Find where the given text appears and provide that cell's center as [X, Y] coordinate. 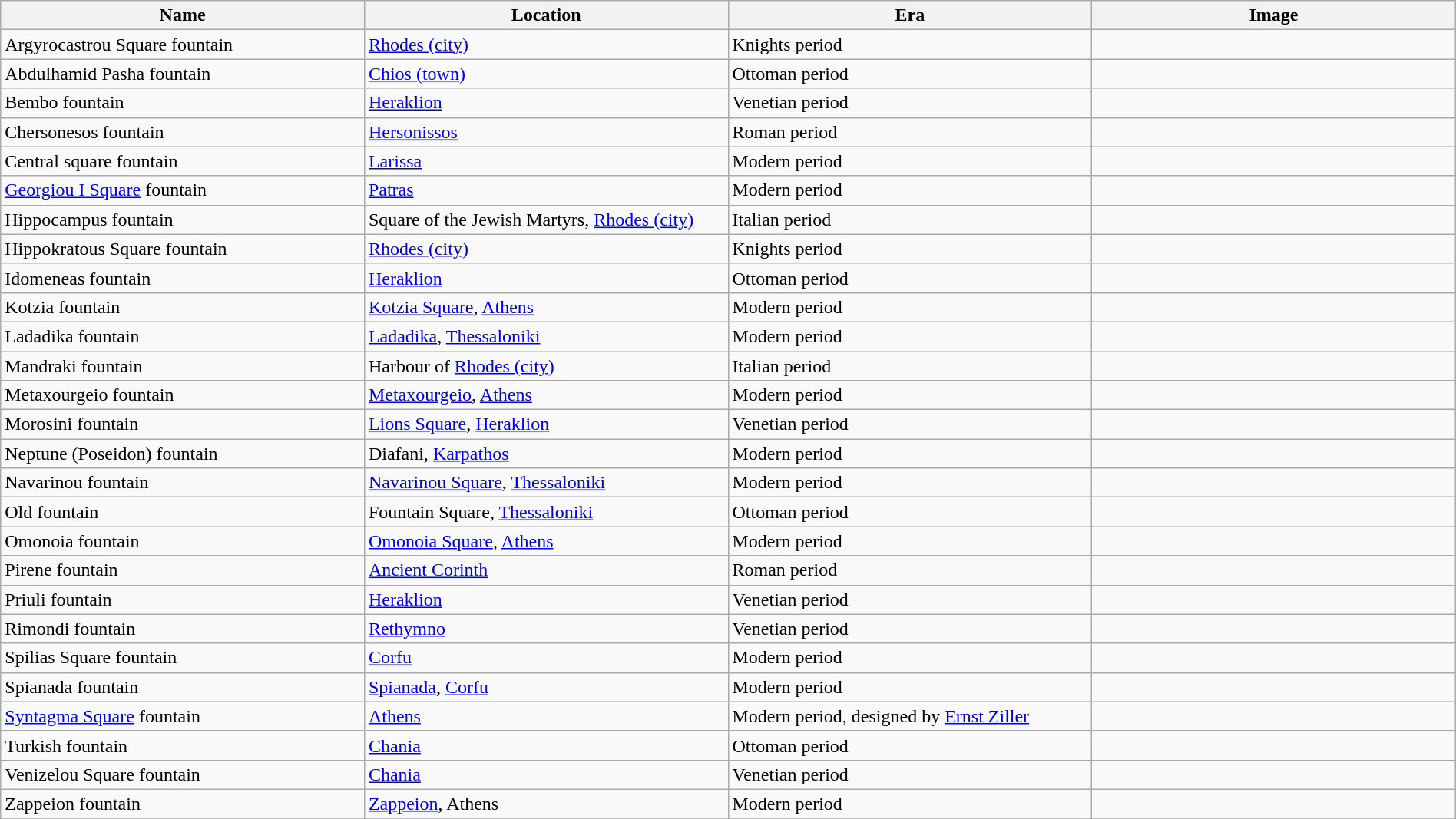
Ladadika fountain [183, 336]
Zappeion, Athens [546, 804]
Turkish fountain [183, 745]
Chios (town) [546, 74]
Spianada fountain [183, 687]
Georgiou I Square fountain [183, 190]
Rethymno [546, 629]
Name [183, 15]
Priuli fountain [183, 599]
Modern period, designed by Ernst Ziller [910, 716]
Syntagma Square fountain [183, 716]
Argyrocastrou Square fountain [183, 45]
Metaxourgeio, Athens [546, 395]
Neptune (Poseidon) fountain [183, 454]
Mandraki fountain [183, 366]
Corfu [546, 658]
Fountain Square, Thessaloniki [546, 512]
Venizelou Square fountain [183, 774]
Omonoia Square, Athens [546, 541]
Bembo fountain [183, 103]
Larissa [546, 161]
Zappeion fountain [183, 804]
Navarinou fountain [183, 483]
Square of the Jewish Martyrs, Rhodes (city) [546, 220]
Harbour of Rhodes (city) [546, 366]
Morosini fountain [183, 424]
Kotzia fountain [183, 307]
Patras [546, 190]
Hippocampus fountain [183, 220]
Central square fountain [183, 161]
Metaxourgeio fountain [183, 395]
Spianada, Corfu [546, 687]
Omonoia fountain [183, 541]
Diafani, Karpathos [546, 454]
Image [1274, 15]
Ancient Corinth [546, 570]
Spilias Square fountain [183, 658]
Location [546, 15]
Kotzia Square, Athens [546, 307]
Idomeneas fountain [183, 278]
Athens [546, 716]
Era [910, 15]
Rimondi fountain [183, 629]
Hippokratous Square fountain [183, 249]
Old fountain [183, 512]
Navarinou Square, Thessaloniki [546, 483]
Pirene fountain [183, 570]
Chersonesos fountain [183, 132]
Abdulhamid Pasha fountain [183, 74]
Lions Square, Heraklion [546, 424]
Hersonissos [546, 132]
Ladadika, Thessaloniki [546, 336]
